Determine the (x, y) coordinate at the center of the cell enclosing the given text.  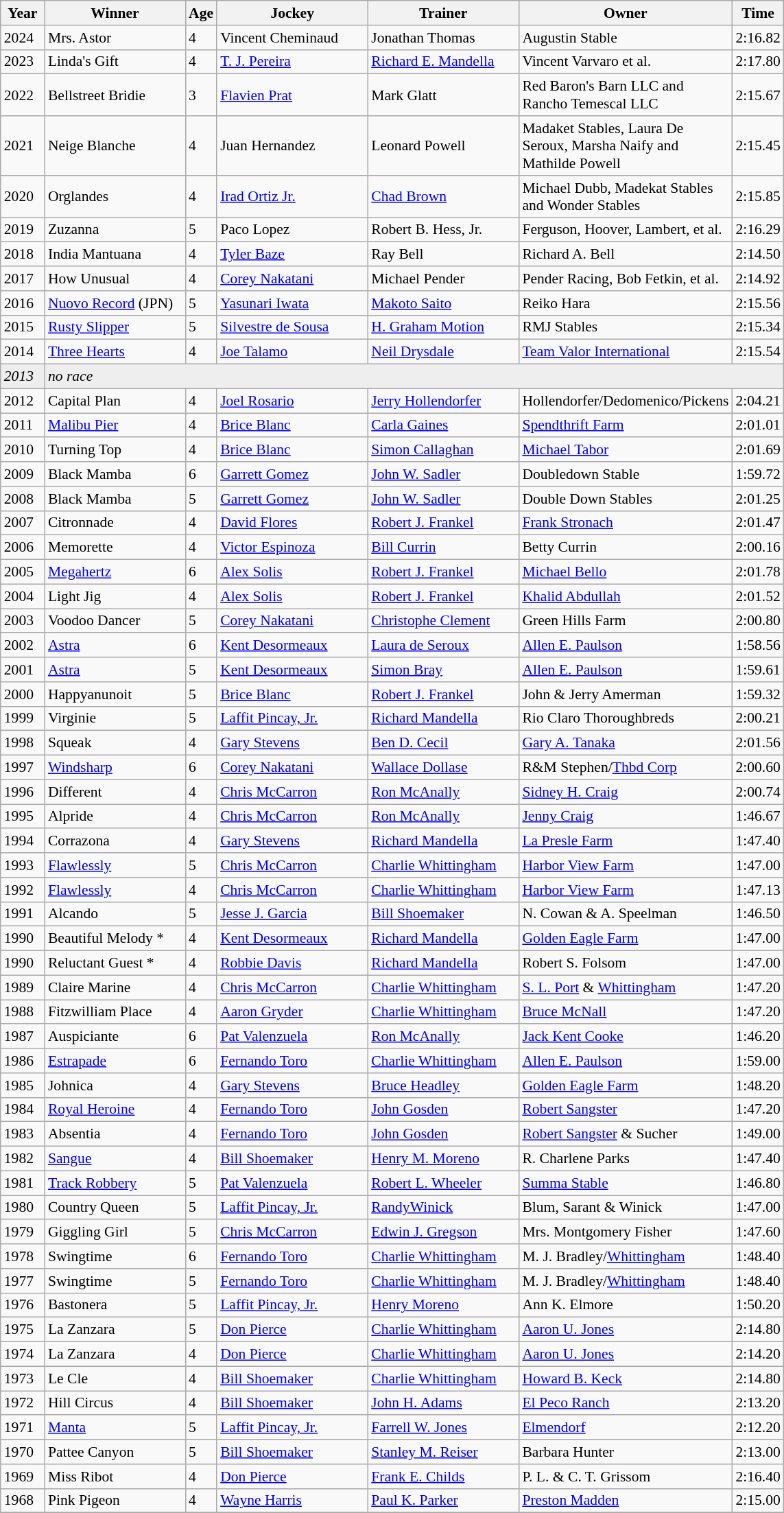
S. L. Port & Whittingham (626, 987)
1975 (23, 1330)
Johnica (115, 1086)
Miss Ribot (115, 1477)
2005 (23, 572)
R. Charlene Parks (626, 1159)
2:00.74 (757, 792)
1973 (23, 1379)
1:47.60 (757, 1232)
2:01.78 (757, 572)
Citronnade (115, 523)
Henry Moreno (443, 1305)
Double Down Stables (626, 499)
Wayne Harris (292, 1501)
Three Hearts (115, 352)
2021 (23, 145)
1979 (23, 1232)
Simon Bray (443, 670)
2001 (23, 670)
Barbara Hunter (626, 1452)
Auspiciante (115, 1037)
Hollendorfer/Dedomenico/Pickens (626, 401)
Light Jig (115, 596)
Reiko Hara (626, 303)
Pink Pigeon (115, 1501)
1993 (23, 865)
Bruce Headley (443, 1086)
2008 (23, 499)
Makoto Saito (443, 303)
2:15.56 (757, 303)
Robert Sangster & Sucher (626, 1134)
Le Cle (115, 1379)
Christophe Clement (443, 621)
1986 (23, 1061)
2:16.29 (757, 230)
2011 (23, 425)
Country Queen (115, 1208)
Gary A. Tanaka (626, 743)
Red Baron's Barn LLC and Rancho Temescal LLC (626, 95)
Tyler Baze (292, 255)
Alcando (115, 914)
1:49.00 (757, 1134)
1971 (23, 1428)
Alpride (115, 817)
Orglandes (115, 196)
2002 (23, 646)
Neige Blanche (115, 145)
David Flores (292, 523)
Jerry Hollendorfer (443, 401)
2:14.92 (757, 279)
Time (757, 13)
Royal Heroine (115, 1110)
Sangue (115, 1159)
1:50.20 (757, 1305)
1:59.72 (757, 474)
Vincent Cheminaud (292, 38)
Augustin Stable (626, 38)
Robert Sangster (626, 1110)
Owner (626, 13)
Joel Rosario (292, 401)
2003 (23, 621)
Yasunari Iwata (292, 303)
2006 (23, 548)
2010 (23, 450)
Track Robbery (115, 1183)
Laura de Seroux (443, 646)
2018 (23, 255)
La Presle Farm (626, 841)
Winner (115, 13)
Chad Brown (443, 196)
Claire Marine (115, 987)
Absentia (115, 1134)
Doubledown Stable (626, 474)
2:14.20 (757, 1354)
2019 (23, 230)
2:12.20 (757, 1428)
1994 (23, 841)
1996 (23, 792)
Bill Currin (443, 548)
Farrell W. Jones (443, 1428)
Juan Hernandez (292, 145)
2013 (23, 377)
2:01.25 (757, 499)
Richard E. Mandella (443, 62)
Michael Pender (443, 279)
Robert L. Wheeler (443, 1183)
1:46.20 (757, 1037)
1988 (23, 1012)
1983 (23, 1134)
Richard A. Bell (626, 255)
1970 (23, 1452)
Reluctant Guest * (115, 963)
1:58.56 (757, 646)
2020 (23, 196)
2024 (23, 38)
Flavien Prat (292, 95)
Jockey (292, 13)
Henry M. Moreno (443, 1159)
Ferguson, Hoover, Lambert, et al. (626, 230)
2014 (23, 352)
2004 (23, 596)
Frank E. Childs (443, 1477)
N. Cowan & A. Speelman (626, 914)
Pender Racing, Bob Fetkin, et al. (626, 279)
Wallace Dollase (443, 768)
1972 (23, 1403)
Ann K. Elmore (626, 1305)
1:46.80 (757, 1183)
Nuovo Record (JPN) (115, 303)
Irad Ortiz Jr. (292, 196)
1991 (23, 914)
2:01.69 (757, 450)
Fitzwilliam Place (115, 1012)
2:16.40 (757, 1477)
2:01.52 (757, 596)
1987 (23, 1037)
John H. Adams (443, 1403)
2:01.01 (757, 425)
Robert B. Hess, Jr. (443, 230)
1:46.67 (757, 817)
1984 (23, 1110)
2:16.82 (757, 38)
1:59.00 (757, 1061)
RandyWinick (443, 1208)
Different (115, 792)
Corrazona (115, 841)
Squeak (115, 743)
RMJ Stables (626, 327)
1980 (23, 1208)
Betty Currin (626, 548)
Memorette (115, 548)
2:17.80 (757, 62)
Team Valor International (626, 352)
Edwin J. Gregson (443, 1232)
Howard B. Keck (626, 1379)
Hill Circus (115, 1403)
2016 (23, 303)
Estrapade (115, 1061)
Paco Lopez (292, 230)
2012 (23, 401)
Jesse J. Garcia (292, 914)
Spendthrift Farm (626, 425)
1999 (23, 718)
1969 (23, 1477)
H. Graham Motion (443, 327)
1974 (23, 1354)
1981 (23, 1183)
Blum, Sarant & Winick (626, 1208)
R&M Stephen/Thbd Corp (626, 768)
Rusty Slipper (115, 327)
Bruce McNall (626, 1012)
2:13.20 (757, 1403)
Carla Gaines (443, 425)
Bellstreet Bridie (115, 95)
Summa Stable (626, 1183)
Preston Madden (626, 1501)
Jack Kent Cooke (626, 1037)
1:46.50 (757, 914)
Madaket Stables, Laura De Seroux, Marsha Naify and Mathilde Powell (626, 145)
2009 (23, 474)
2:00.16 (757, 548)
1:59.32 (757, 694)
Robbie Davis (292, 963)
Mark Glatt (443, 95)
Silvestre de Sousa (292, 327)
2007 (23, 523)
Mrs. Montgomery Fisher (626, 1232)
Victor Espinoza (292, 548)
2:04.21 (757, 401)
3 (201, 95)
1998 (23, 743)
2023 (23, 62)
Year (23, 13)
Giggling Girl (115, 1232)
How Unusual (115, 279)
Green Hills Farm (626, 621)
Joe Talamo (292, 352)
Mrs. Astor (115, 38)
P. L. & C. T. Grissom (626, 1477)
1:47.13 (757, 890)
Capital Plan (115, 401)
Michael Dubb, Madekat Stables and Wonder Stables (626, 196)
1992 (23, 890)
Neil Drysdale (443, 352)
Michael Tabor (626, 450)
2015 (23, 327)
2:14.50 (757, 255)
Elmendorf (626, 1428)
Jenny Craig (626, 817)
Manta (115, 1428)
Rio Claro Thoroughbreds (626, 718)
1968 (23, 1501)
Ben D. Cecil (443, 743)
Age (201, 13)
Khalid Abdullah (626, 596)
2:15.54 (757, 352)
Megahertz (115, 572)
Michael Bello (626, 572)
Ray Bell (443, 255)
2017 (23, 279)
2:00.60 (757, 768)
Zuzanna (115, 230)
2:15.34 (757, 327)
Robert S. Folsom (626, 963)
2:00.80 (757, 621)
Bastonera (115, 1305)
John & Jerry Amerman (626, 694)
Malibu Pier (115, 425)
2:15.00 (757, 1501)
Frank Stronach (626, 523)
Vincent Varvaro et al. (626, 62)
1:48.20 (757, 1086)
2:15.45 (757, 145)
Trainer (443, 13)
Aaron Gryder (292, 1012)
2:00.21 (757, 718)
1:59.61 (757, 670)
1997 (23, 768)
Simon Callaghan (443, 450)
T. J. Pereira (292, 62)
1978 (23, 1256)
Linda's Gift (115, 62)
Happyanunoit (115, 694)
Jonathan Thomas (443, 38)
1976 (23, 1305)
2000 (23, 694)
Sidney H. Craig (626, 792)
2022 (23, 95)
Stanley M. Reiser (443, 1452)
2:15.67 (757, 95)
1995 (23, 817)
1989 (23, 987)
1982 (23, 1159)
2:01.47 (757, 523)
2:13.00 (757, 1452)
no race (414, 377)
India Mantuana (115, 255)
2:01.56 (757, 743)
El Peco Ranch (626, 1403)
Windsharp (115, 768)
1985 (23, 1086)
Virginie (115, 718)
Leonard Powell (443, 145)
Beautiful Melody * (115, 939)
Pattee Canyon (115, 1452)
1977 (23, 1281)
2:15.85 (757, 196)
Turning Top (115, 450)
Voodoo Dancer (115, 621)
Paul K. Parker (443, 1501)
